Extract the (x, y) coordinate from the center of the cell holding the provided text.  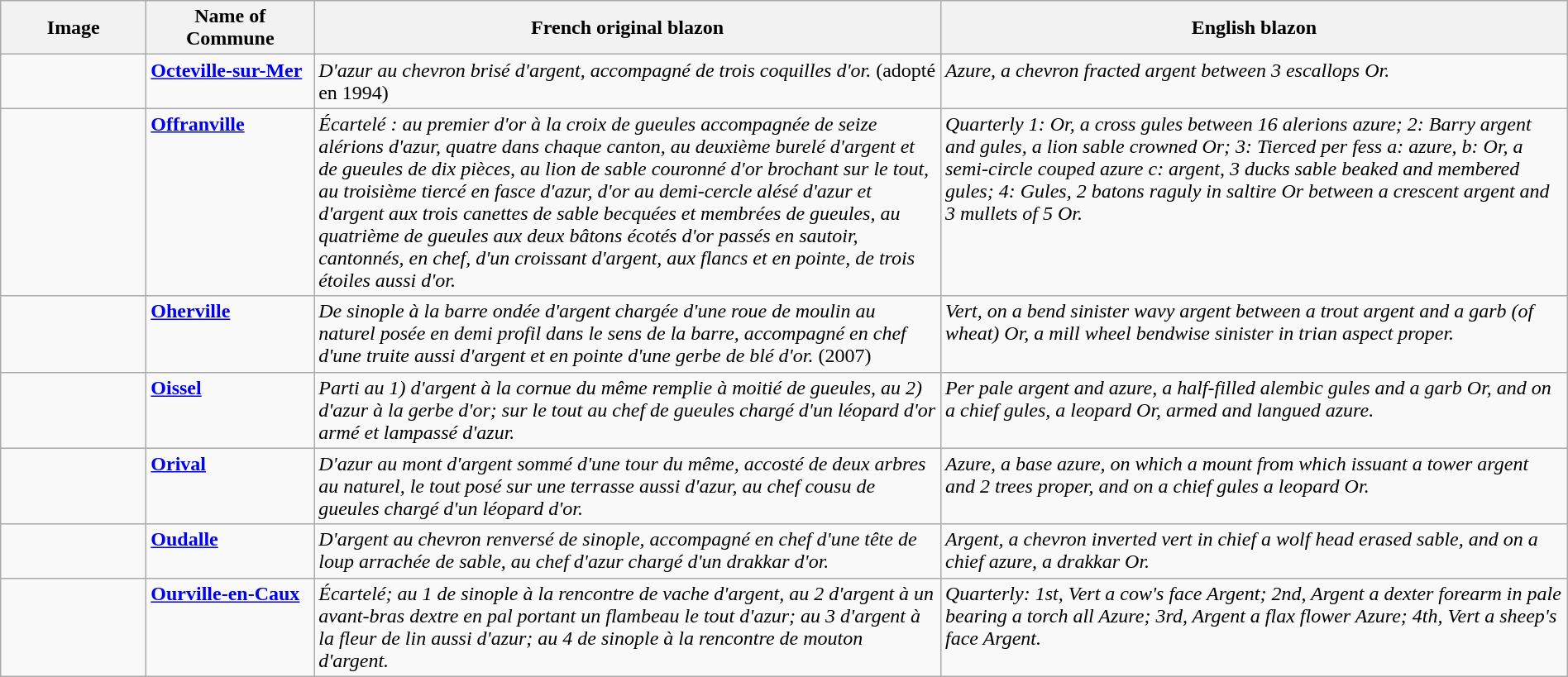
Name of Commune (230, 28)
Argent, a chevron inverted vert in chief a wolf head erased sable, and on a chief azure, a drakkar Or. (1254, 551)
Oudalle (230, 551)
Octeville-sur-Mer (230, 81)
Image (74, 28)
Azure, a chevron fracted argent between 3 escallops Or. (1254, 81)
Ourville-en-Caux (230, 627)
Offranville (230, 202)
French original blazon (628, 28)
Oherville (230, 334)
D'azur au chevron brisé d'argent, accompagné de trois coquilles d'or. (adopté en 1994) (628, 81)
Oissel (230, 410)
D'argent au chevron renversé de sinople, accompagné en chef d'une tête de loup arrachée de sable, au chef d'azur chargé d'un drakkar d'or. (628, 551)
Azure, a base azure, on which a mount from which issuant a tower argent and 2 trees proper, and on a chief gules a leopard Or. (1254, 486)
Orival (230, 486)
Per pale argent and azure, a half-filled alembic gules and a garb Or, and on a chief gules, a leopard Or, armed and langued azure. (1254, 410)
English blazon (1254, 28)
Vert, on a bend sinister wavy argent between a trout argent and a garb (of wheat) Or, a mill wheel bendwise sinister in trian aspect proper. (1254, 334)
